Provide the (X, Y) coordinate of the cell's center where the given text is located.  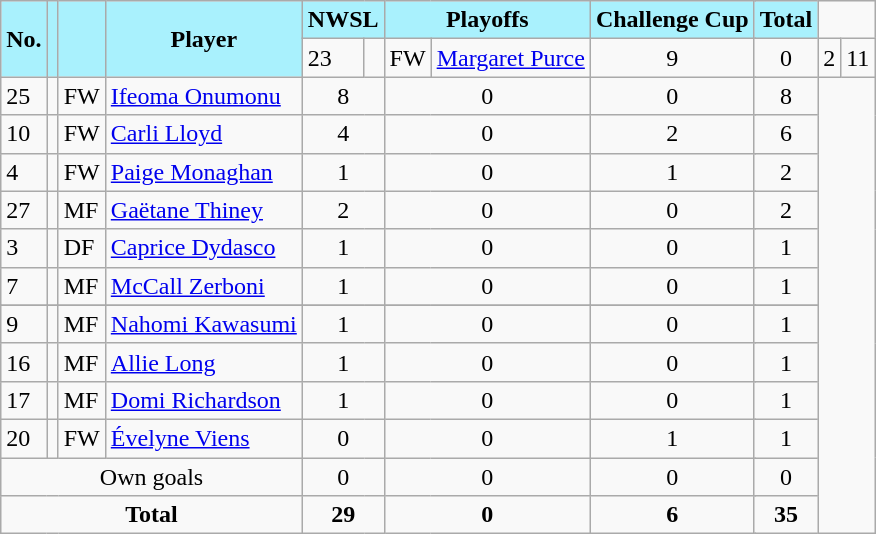
17 (24, 400)
No. (24, 39)
Nahomi Kawasumi (204, 324)
23 (333, 58)
DF (82, 248)
Ifeoma Onumonu (204, 96)
27 (24, 210)
11 (858, 58)
16 (24, 362)
3 (24, 248)
Paige Monaghan (204, 172)
Margaret Purce (510, 58)
Caprice Dydasco (204, 248)
7 (24, 286)
20 (24, 438)
Domi Richardson (204, 400)
Own goals (152, 477)
35 (786, 515)
Playoffs (487, 20)
25 (24, 96)
Allie Long (204, 362)
Gaëtane Thiney (204, 210)
NWSL (343, 20)
McCall Zerboni (204, 286)
Évelyne Viens (204, 438)
Carli Lloyd (204, 134)
Player (204, 39)
29 (343, 515)
Challenge Cup (672, 20)
10 (24, 134)
